Extract the (X, Y) coordinate from the center of the cell holding the provided text.  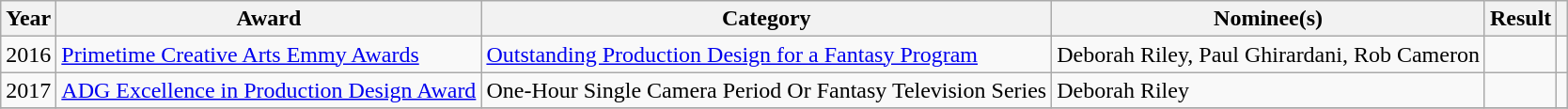
Deborah Riley, Paul Ghirardani, Rob Cameron (1269, 54)
Award (269, 19)
2017 (28, 90)
One-Hour Single Camera Period Or Fantasy Television Series (767, 90)
Category (767, 19)
Outstanding Production Design for a Fantasy Program (767, 54)
2016 (28, 54)
Result (1520, 19)
Deborah Riley (1269, 90)
Year (28, 19)
Primetime Creative Arts Emmy Awards (269, 54)
ADG Excellence in Production Design Award (269, 90)
Nominee(s) (1269, 19)
